Extract the (X, Y) coordinate from the center of the cell holding the provided text.  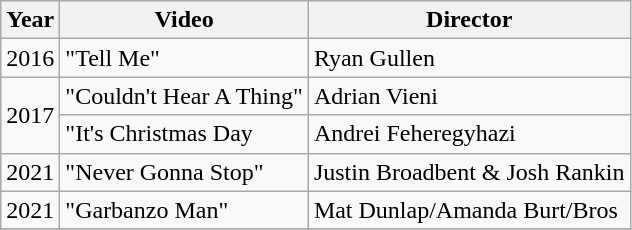
Mat Dunlap/Amanda Burt/Bros (469, 210)
Video (184, 20)
Year (30, 20)
Adrian Vieni (469, 96)
"It's Christmas Day (184, 134)
"Couldn't Hear A Thing" (184, 96)
"Tell Me" (184, 58)
"Never Gonna Stop" (184, 172)
Andrei Feheregyhazi (469, 134)
"Garbanzo Man" (184, 210)
2016 (30, 58)
Ryan Gullen (469, 58)
2017 (30, 115)
Director (469, 20)
Justin Broadbent & Josh Rankin (469, 172)
